Determine the (X, Y) coordinate at the center of the cell enclosing the given text.  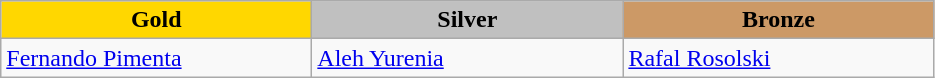
Silver (468, 20)
Rafal Rosolski (778, 58)
Aleh Yurenia (468, 58)
Gold (156, 20)
Fernando Pimenta (156, 58)
Bronze (778, 20)
